Detect which cell encompasses the target text, then output its (X, Y) center coordinate. 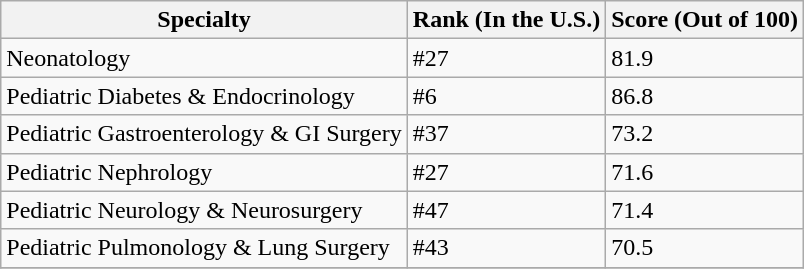
81.9 (705, 58)
Pediatric Diabetes & Endocrinology (204, 96)
Pediatric Gastroenterology & GI Surgery (204, 134)
Neonatology (204, 58)
Rank (In the U.S.) (506, 20)
Specialty (204, 20)
#47 (506, 210)
#43 (506, 248)
Pediatric Nephrology (204, 172)
#37 (506, 134)
73.2 (705, 134)
86.8 (705, 96)
71.6 (705, 172)
#6 (506, 96)
70.5 (705, 248)
Pediatric Neurology & Neurosurgery (204, 210)
Pediatric Pulmonology & Lung Surgery (204, 248)
Score (Out of 100) (705, 20)
71.4 (705, 210)
